Determine the (X, Y) coordinate at the center of the cell enclosing the given text.  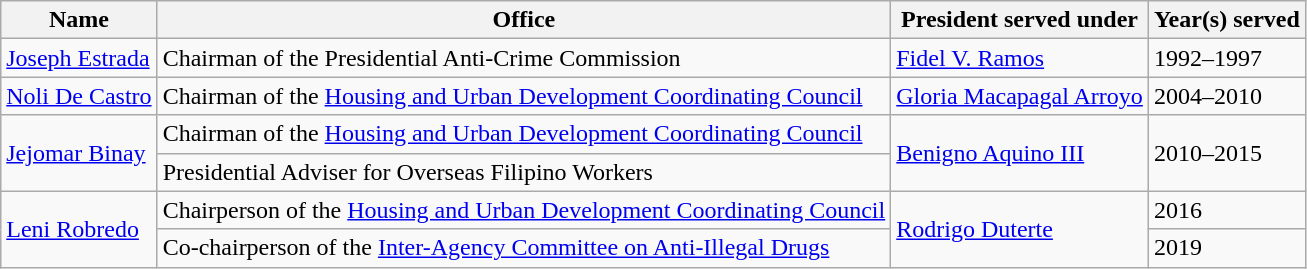
President served under (1020, 20)
Benigno Aquino III (1020, 153)
2019 (1226, 248)
2016 (1226, 210)
2004–2010 (1226, 96)
Name (79, 20)
Year(s) served (1226, 20)
Rodrigo Duterte (1020, 229)
Leni Robredo (79, 229)
Co-chairperson of the Inter-Agency Committee on Anti-Illegal Drugs (524, 248)
2010–2015 (1226, 153)
Jejomar Binay (79, 153)
1992–1997 (1226, 58)
Noli De Castro (79, 96)
Chairman of the Presidential Anti-Crime Commission (524, 58)
Fidel V. Ramos (1020, 58)
Presidential Adviser for Overseas Filipino Workers (524, 172)
Joseph Estrada (79, 58)
Gloria Macapagal Arroyo (1020, 96)
Office (524, 20)
Chairperson of the Housing and Urban Development Coordinating Council (524, 210)
